Pinpoint the cell where the given text exists, returning its [x, y] midpoint coordinate. 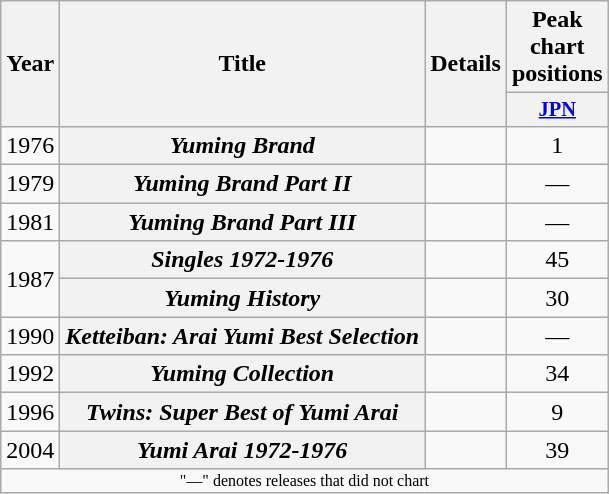
Yuming Collection [242, 374]
1979 [30, 184]
30 [557, 298]
Yuming History [242, 298]
45 [557, 260]
1 [557, 145]
Peak chart positions [557, 47]
Yuming Brand [242, 145]
Twins: Super Best of Yumi Arai [242, 412]
Title [242, 64]
Singles 1972-1976 [242, 260]
1981 [30, 222]
Yumi Arai 1972-1976 [242, 450]
1990 [30, 336]
39 [557, 450]
2004 [30, 450]
1992 [30, 374]
JPN [557, 110]
1976 [30, 145]
Year [30, 64]
34 [557, 374]
Details [466, 64]
1996 [30, 412]
Yuming Brand Part II [242, 184]
1987 [30, 279]
"—" denotes releases that did not chart [304, 481]
Ketteiban: Arai Yumi Best Selection [242, 336]
Yuming Brand Part III [242, 222]
9 [557, 412]
